Return the [X, Y] coordinate for the center point of the cell that contains the specified text.  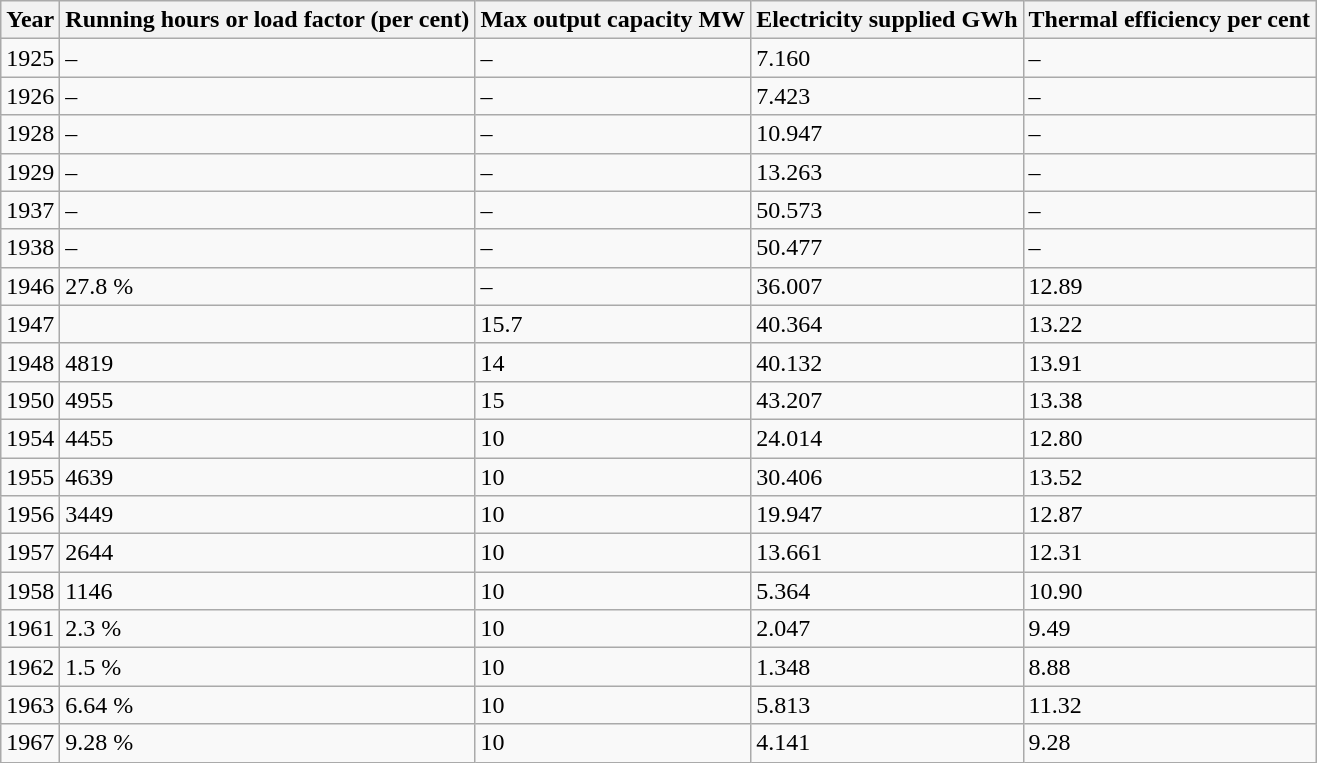
7.423 [887, 96]
1967 [30, 743]
9.28 [1170, 743]
27.8 % [268, 286]
4.141 [887, 743]
4819 [268, 362]
12.31 [1170, 553]
1938 [30, 248]
7.160 [887, 58]
1948 [30, 362]
Thermal efficiency per cent [1170, 20]
2.3 % [268, 629]
1961 [30, 629]
1926 [30, 96]
1950 [30, 400]
1958 [30, 591]
50.477 [887, 248]
2.047 [887, 629]
14 [613, 362]
Max output capacity MW [613, 20]
8.88 [1170, 667]
Year [30, 20]
30.406 [887, 477]
1956 [30, 515]
4639 [268, 477]
19.947 [887, 515]
1928 [30, 134]
12.87 [1170, 515]
9.49 [1170, 629]
5.364 [887, 591]
1962 [30, 667]
4455 [268, 438]
13.263 [887, 172]
40.132 [887, 362]
4955 [268, 400]
11.32 [1170, 705]
1.5 % [268, 667]
10.90 [1170, 591]
1955 [30, 477]
1937 [30, 210]
1946 [30, 286]
36.007 [887, 286]
10.947 [887, 134]
15 [613, 400]
15.7 [613, 324]
2644 [268, 553]
13.38 [1170, 400]
6.64 % [268, 705]
1925 [30, 58]
9.28 % [268, 743]
1957 [30, 553]
13.661 [887, 553]
1947 [30, 324]
5.813 [887, 705]
1963 [30, 705]
13.52 [1170, 477]
1954 [30, 438]
24.014 [887, 438]
12.80 [1170, 438]
1929 [30, 172]
40.364 [887, 324]
43.207 [887, 400]
12.89 [1170, 286]
1.348 [887, 667]
1146 [268, 591]
Running hours or load factor (per cent) [268, 20]
3449 [268, 515]
13.91 [1170, 362]
50.573 [887, 210]
13.22 [1170, 324]
Electricity supplied GWh [887, 20]
